Search for the cell housing the specified text and yield its (X, Y) center coordinate. 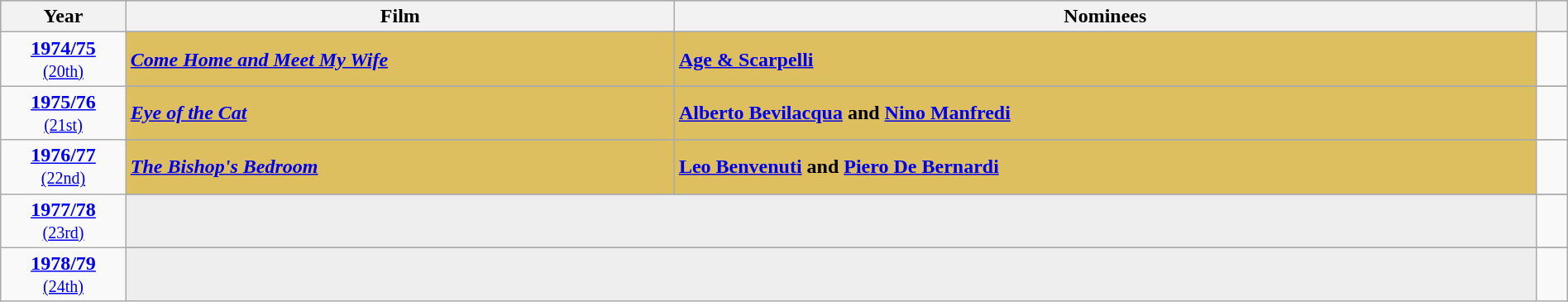
Eye of the Cat (400, 113)
The Bishop's Bedroom (400, 167)
Alberto Bevilacqua and Nino Manfredi (1105, 113)
1977/78(23rd) (64, 220)
Leo Benvenuti and Piero De Bernardi (1105, 167)
1974/75(20th) (64, 60)
1978/79(24th) (64, 275)
Come Home and Meet My Wife (400, 60)
Year (64, 17)
1976/77(22nd) (64, 167)
Film (400, 17)
Nominees (1105, 17)
1975/76(21st) (64, 113)
Age & Scarpelli (1105, 60)
